Extract the (x, y) coordinate from the center of the cell holding the provided text.  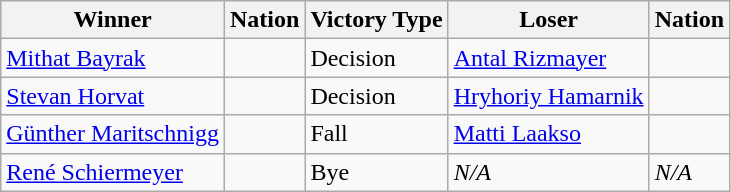
Matti Laakso (548, 134)
Fall (376, 134)
Bye (376, 172)
Günther Maritschnigg (113, 134)
Victory Type (376, 20)
René Schiermeyer (113, 172)
Antal Rizmayer (548, 58)
Hryhoriy Hamarnik (548, 96)
Winner (113, 20)
Loser (548, 20)
Mithat Bayrak (113, 58)
Stevan Horvat (113, 96)
